Identify which cell holds the provided text, then report its [x, y] central coordinate. 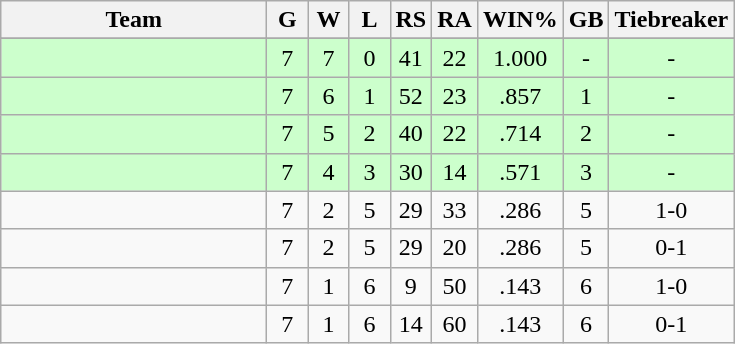
9 [411, 286]
23 [455, 96]
W [328, 20]
G [288, 20]
Tiebreaker [672, 20]
Team [134, 20]
RS [411, 20]
50 [455, 286]
.571 [520, 172]
30 [411, 172]
.714 [520, 134]
40 [411, 134]
1.000 [520, 58]
4 [328, 172]
60 [455, 324]
.857 [520, 96]
0 [370, 58]
RA [455, 20]
L [370, 20]
33 [455, 210]
GB [586, 20]
41 [411, 58]
20 [455, 248]
52 [411, 96]
WIN% [520, 20]
